Return the [X, Y] coordinate for the center point of the cell that contains the specified text.  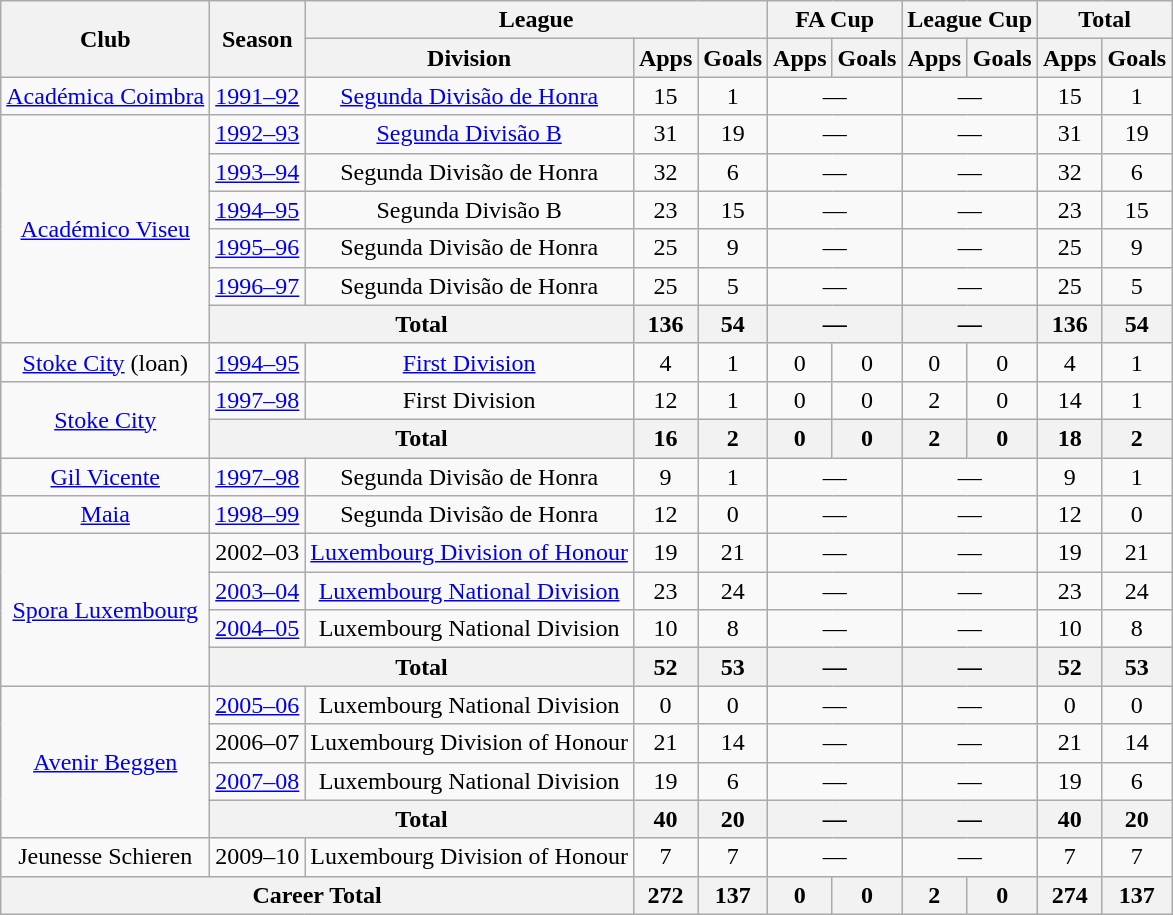
Gil Vicente [106, 477]
2004–05 [258, 629]
2003–04 [258, 591]
Division [470, 58]
Spora Luxembourg [106, 610]
18 [1070, 438]
Avenir Beggen [106, 762]
272 [665, 895]
1993–94 [258, 172]
Maia [106, 515]
Académica Coimbra [106, 96]
274 [1070, 895]
Season [258, 39]
Career Total [318, 895]
Jeunesse Schieren [106, 857]
1996–97 [258, 286]
1995–96 [258, 248]
League [536, 20]
League Cup [970, 20]
1992–93 [258, 134]
16 [665, 438]
2005–06 [258, 705]
1991–92 [258, 96]
Stoke City (loan) [106, 362]
1998–99 [258, 515]
2009–10 [258, 857]
2006–07 [258, 743]
2002–03 [258, 553]
FA Cup [835, 20]
Stoke City [106, 419]
Club [106, 39]
Académico Viseu [106, 229]
2007–08 [258, 781]
